Detect which cell encompasses the target text, then output its (X, Y) center coordinate. 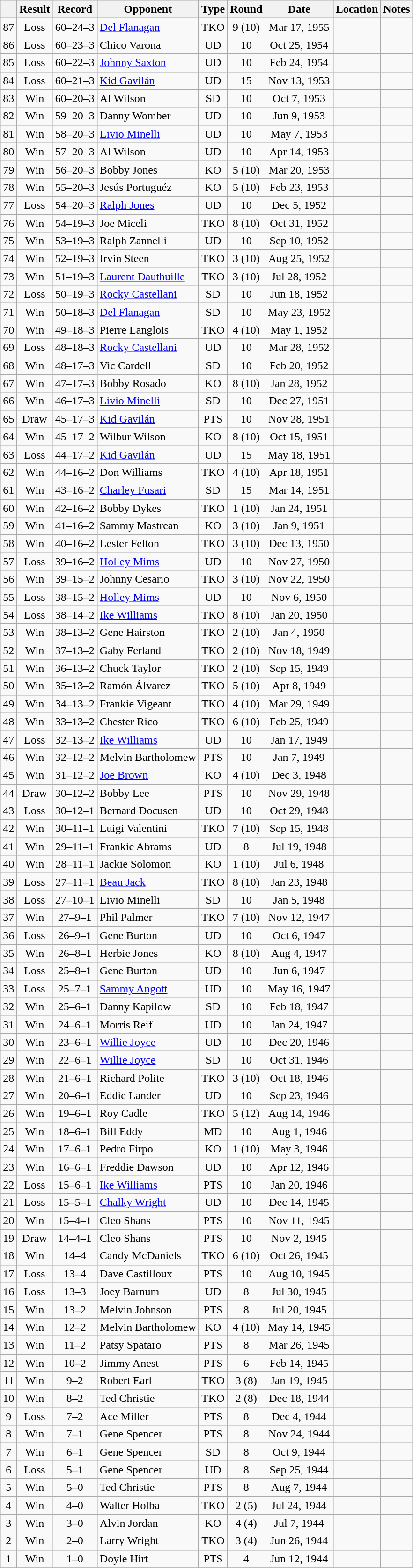
Walter Holba (148, 1505)
Oct 6, 1947 (299, 935)
Oct 29, 1948 (299, 811)
Oct 15, 1951 (299, 437)
2 (5) (246, 1505)
Apr 12, 1946 (299, 1167)
Ramón Álvarez (148, 686)
66 (8, 401)
39–16–2 (75, 562)
37 (8, 918)
Feb 20, 1952 (299, 365)
Morris Reif (148, 1024)
81 (8, 134)
Nov 13, 1953 (299, 80)
Johnny Saxton (148, 63)
30–12–2 (75, 793)
Feb 24, 1954 (299, 63)
12–2 (75, 1327)
16–6–1 (75, 1167)
15–4–1 (75, 1220)
Mar 17, 1955 (299, 27)
7 (8, 1452)
6–1 (75, 1452)
51 (8, 668)
13–2 (75, 1309)
Beau Jack (148, 882)
59–20–3 (75, 116)
Jul 19, 1948 (299, 846)
30–12–1 (75, 811)
15–6–1 (75, 1185)
Phil Palmer (148, 918)
60–20–3 (75, 98)
22 (8, 1185)
Alvin Jordan (148, 1523)
32 (8, 1006)
54 (8, 615)
72 (8, 294)
36 (8, 935)
2 (8) (246, 1399)
30 (8, 1042)
38–13–2 (75, 633)
Jan 20, 1946 (299, 1185)
44–16–2 (75, 472)
Type (213, 9)
Charley Fusari (148, 490)
52 (8, 650)
26–9–1 (75, 935)
Jan 24, 1951 (299, 508)
Joe Miceli (148, 223)
Bobby Dykes (148, 508)
May 3, 1946 (299, 1149)
Doyle Hirt (148, 1559)
57 (8, 562)
64 (8, 437)
26–8–1 (75, 953)
Nov 22, 1950 (299, 579)
19–6–1 (75, 1114)
25–8–1 (75, 971)
May 14, 1945 (299, 1327)
Mar 26, 1945 (299, 1345)
13–3 (75, 1291)
Dec 18, 1944 (299, 1399)
11 (8, 1381)
15–5–1 (75, 1203)
Jun 26, 1944 (299, 1541)
11–2 (75, 1345)
Oct 31, 1952 (299, 223)
2 (8, 1541)
51–19–3 (75, 277)
Jesús Portuguéz (148, 187)
24–6–1 (75, 1024)
26 (8, 1114)
43 (8, 811)
57–20–3 (75, 152)
21–6–1 (75, 1078)
Aug 10, 1945 (299, 1274)
Jul 7, 1944 (299, 1523)
44–17–2 (75, 454)
17 (8, 1274)
Oct 25, 1954 (299, 45)
Nov 6, 1950 (299, 597)
Jan 7, 1949 (299, 757)
Chico Varona (148, 45)
May 18, 1951 (299, 454)
Nov 12, 1947 (299, 918)
29–11–1 (75, 846)
19 (8, 1238)
Jan 5, 1948 (299, 900)
86 (8, 45)
Chalky Wright (148, 1203)
Sep 15, 1949 (299, 668)
1–0 (75, 1559)
5 (8, 1488)
82 (8, 116)
4–0 (75, 1505)
43–16–2 (75, 490)
58 (8, 544)
Aug 1, 1946 (299, 1131)
47 (8, 739)
Feb 14, 1945 (299, 1363)
Mar 29, 1949 (299, 704)
5 (12) (246, 1114)
1 (8, 1559)
Oct 18, 1946 (299, 1078)
31 (8, 1024)
Gene Hairston (148, 633)
5–1 (75, 1470)
Mar 20, 1953 (299, 169)
Bobby Rosado (148, 383)
60–23–3 (75, 45)
25–6–1 (75, 1006)
48–18–3 (75, 348)
9 (8, 1416)
Pierre Langlois (148, 330)
77 (8, 205)
38 (8, 900)
Eddie Lander (148, 1096)
40–16–2 (75, 544)
Jul 30, 1945 (299, 1291)
Nov 28, 1951 (299, 419)
34 (8, 971)
Oct 9, 1944 (299, 1452)
32–12–2 (75, 757)
67 (8, 383)
Dec 13, 1950 (299, 544)
Melvin Johnson (148, 1309)
Freddie Dawson (148, 1167)
13–4 (75, 1274)
Nov 11, 1945 (299, 1220)
23–6–1 (75, 1042)
8–2 (75, 1399)
20 (8, 1220)
7–1 (75, 1434)
Roy Cadle (148, 1114)
38–14–2 (75, 615)
Joey Barnum (148, 1291)
83 (8, 98)
73 (8, 277)
22–6–1 (75, 1060)
74 (8, 259)
Aug 25, 1952 (299, 259)
60 (8, 508)
61 (8, 490)
39–15–2 (75, 579)
Irvin Steen (148, 259)
Herbie Jones (148, 953)
25–7–1 (75, 989)
Nov 2, 1945 (299, 1238)
45–17–3 (75, 419)
Wilbur Wilson (148, 437)
Apr 14, 1953 (299, 152)
52–19–3 (75, 259)
18–6–1 (75, 1131)
Bobby Jones (148, 169)
Laurent Dauthuille (148, 277)
54–20–3 (75, 205)
48 (8, 722)
Ace Miller (148, 1416)
18 (8, 1256)
28 (8, 1078)
16 (8, 1291)
Jun 9, 1953 (299, 116)
35–13–2 (75, 686)
53–19–3 (75, 241)
4 (4) (246, 1523)
Dec 5, 1952 (299, 205)
27 (8, 1096)
36–13–2 (75, 668)
42–16–2 (75, 508)
Jackie Solomon (148, 864)
Aug 4, 1947 (299, 953)
30–11–1 (75, 829)
13 (8, 1345)
Notes (397, 9)
Ralph Zannelli (148, 241)
9 (10) (246, 27)
Bernard Docusen (148, 811)
14 (8, 1327)
Jul 28, 1952 (299, 277)
Jan 28, 1952 (299, 383)
33 (8, 989)
Nov 29, 1948 (299, 793)
5–0 (75, 1488)
Pedro Firpo (148, 1149)
79 (8, 169)
35 (8, 953)
Jimmy Anest (148, 1363)
56–20–3 (75, 169)
21 (8, 1203)
Result (35, 9)
Jan 23, 1948 (299, 882)
Apr 8, 1949 (299, 686)
Sep 23, 1946 (299, 1096)
Lester Felton (148, 544)
75 (8, 241)
70 (8, 330)
Feb 25, 1949 (299, 722)
24 (8, 1149)
Nov 27, 1950 (299, 562)
58–20–3 (75, 134)
48–17–3 (75, 365)
Jan 4, 1950 (299, 633)
53 (8, 633)
85 (8, 63)
May 1, 1952 (299, 330)
Mar 14, 1951 (299, 490)
Chuck Taylor (148, 668)
32–13–2 (75, 739)
Dave Castilloux (148, 1274)
14–4–1 (75, 1238)
76 (8, 223)
10–2 (75, 1363)
Feb 18, 1947 (299, 1006)
Larry Wright (148, 1541)
Jan 24, 1947 (299, 1024)
Mar 28, 1952 (299, 348)
Ralph Jones (148, 205)
62 (8, 472)
Dec 20, 1946 (299, 1042)
33–13–2 (75, 722)
42 (8, 829)
Jan 19, 1945 (299, 1381)
49–18–3 (75, 330)
2–0 (75, 1541)
Bobby Lee (148, 793)
Round (246, 9)
45 (8, 775)
Sep 15, 1948 (299, 829)
Jan 9, 1951 (299, 526)
50 (8, 686)
Dec 4, 1944 (299, 1416)
60–22–3 (75, 63)
7–2 (75, 1416)
59 (8, 526)
Oct 26, 1945 (299, 1256)
Dec 27, 1951 (299, 401)
Dec 14, 1945 (299, 1203)
Jun 18, 1952 (299, 294)
27–10–1 (75, 900)
3–0 (75, 1523)
55–20–3 (75, 187)
Danny Womber (148, 116)
55 (8, 597)
Candy McDaniels (148, 1256)
Frankie Vigeant (148, 704)
Chester Rico (148, 722)
Oct 7, 1953 (299, 98)
Jul 6, 1948 (299, 864)
37–13–2 (75, 650)
87 (8, 27)
34–13–2 (75, 704)
46 (8, 757)
25 (8, 1131)
Record (75, 9)
Sammy Mastrean (148, 526)
27–11–1 (75, 882)
Frankie Abrams (148, 846)
Location (357, 9)
27–9–1 (75, 918)
38–15–2 (75, 597)
9–2 (75, 1381)
Jul 24, 1944 (299, 1505)
39 (8, 882)
65 (8, 419)
Aug 14, 1946 (299, 1114)
3 (8) (246, 1381)
May 23, 1952 (299, 312)
71 (8, 312)
44 (8, 793)
Joe Brown (148, 775)
Danny Kapilow (148, 1006)
46–17–3 (75, 401)
14–4 (75, 1256)
Jun 6, 1947 (299, 971)
Jan 17, 1949 (299, 739)
Gaby Ferland (148, 650)
63 (8, 454)
Robert Earl (148, 1381)
45–17–2 (75, 437)
56 (8, 579)
40 (8, 864)
84 (8, 80)
Dec 3, 1948 (299, 775)
Vic Cardell (148, 365)
Nov 24, 1944 (299, 1434)
69 (8, 348)
Richard Polite (148, 1078)
12 (8, 1363)
May 16, 1947 (299, 989)
Oct 31, 1946 (299, 1060)
Don Williams (148, 472)
Apr 18, 1951 (299, 472)
80 (8, 152)
3 (4) (246, 1541)
49 (8, 704)
Bill Eddy (148, 1131)
Jun 12, 1944 (299, 1559)
41 (8, 846)
Nov 18, 1949 (299, 650)
Johnny Cesario (148, 579)
50–18–3 (75, 312)
Opponent (148, 9)
Sep 10, 1952 (299, 241)
50–19–3 (75, 294)
Jul 20, 1945 (299, 1309)
Date (299, 9)
20–6–1 (75, 1096)
41–16–2 (75, 526)
23 (8, 1167)
17–6–1 (75, 1149)
MD (213, 1131)
60–24–3 (75, 27)
60–21–3 (75, 80)
3 (8, 1523)
31–12–2 (75, 775)
Jan 20, 1950 (299, 615)
Sep 25, 1944 (299, 1470)
68 (8, 365)
54–19–3 (75, 223)
May 7, 1953 (299, 134)
78 (8, 187)
47–17–3 (75, 383)
Aug 7, 1944 (299, 1488)
Sammy Angott (148, 989)
29 (8, 1060)
Luigi Valentini (148, 829)
Patsy Spataro (148, 1345)
Feb 23, 1953 (299, 187)
28–11–1 (75, 864)
